Determine the [x, y] coordinate at the center of the cell enclosing the given text.  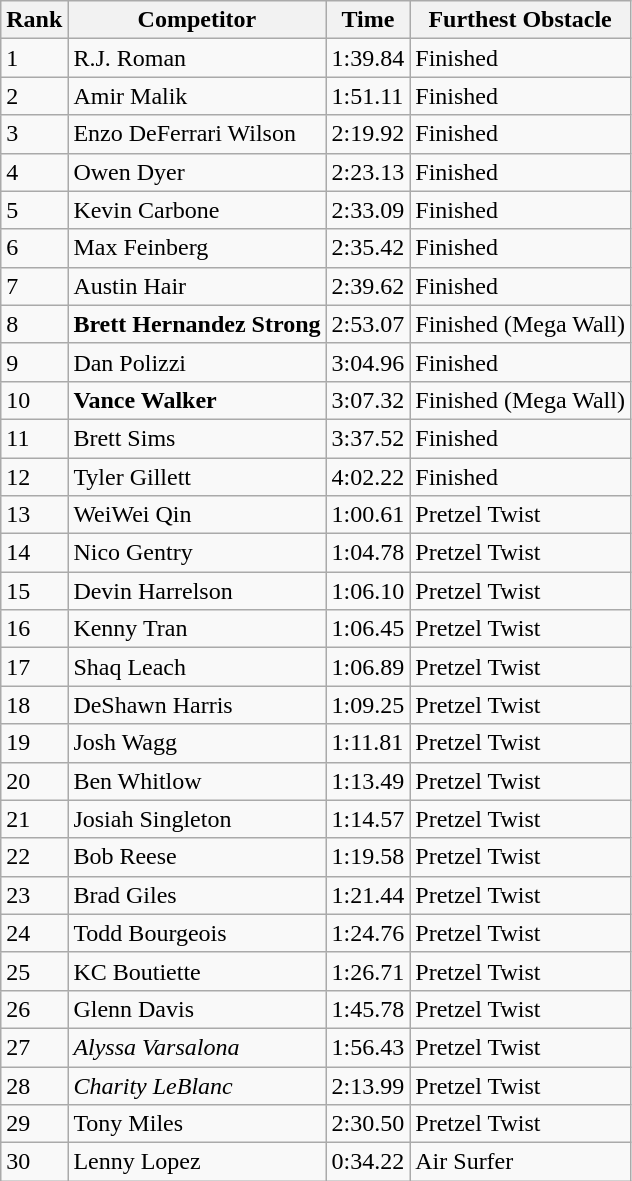
26 [34, 1009]
Enzo DeFerrari Wilson [197, 134]
29 [34, 1124]
1:06.45 [368, 629]
Todd Bourgeois [197, 933]
1:39.84 [368, 58]
Amir Malik [197, 96]
18 [34, 705]
13 [34, 515]
3:07.32 [368, 400]
22 [34, 857]
2:35.42 [368, 248]
6 [34, 248]
23 [34, 895]
25 [34, 971]
Nico Gentry [197, 553]
Time [368, 20]
2:23.13 [368, 172]
24 [34, 933]
7 [34, 286]
1:56.43 [368, 1047]
0:34.22 [368, 1162]
21 [34, 819]
1:06.10 [368, 591]
28 [34, 1085]
Brad Giles [197, 895]
2:30.50 [368, 1124]
14 [34, 553]
1:00.61 [368, 515]
1:06.89 [368, 667]
30 [34, 1162]
19 [34, 743]
Max Feinberg [197, 248]
Ben Whitlow [197, 781]
Brett Sims [197, 438]
1:09.25 [368, 705]
Charity LeBlanc [197, 1085]
Tony Miles [197, 1124]
R.J. Roman [197, 58]
Shaq Leach [197, 667]
Glenn Davis [197, 1009]
Kenny Tran [197, 629]
1:19.58 [368, 857]
16 [34, 629]
2:53.07 [368, 324]
2:19.92 [368, 134]
8 [34, 324]
Devin Harrelson [197, 591]
1:14.57 [368, 819]
Competitor [197, 20]
3:04.96 [368, 362]
Lenny Lopez [197, 1162]
Josh Wagg [197, 743]
3:37.52 [368, 438]
Air Surfer [520, 1162]
Kevin Carbone [197, 210]
Dan Polizzi [197, 362]
1:11.81 [368, 743]
Bob Reese [197, 857]
Alyssa Varsalona [197, 1047]
KC Boutiette [197, 971]
20 [34, 781]
1:21.44 [368, 895]
2:33.09 [368, 210]
2:39.62 [368, 286]
4 [34, 172]
3 [34, 134]
DeShawn Harris [197, 705]
Vance Walker [197, 400]
WeiWei Qin [197, 515]
2:13.99 [368, 1085]
10 [34, 400]
15 [34, 591]
12 [34, 477]
Owen Dyer [197, 172]
1:45.78 [368, 1009]
1:51.11 [368, 96]
2 [34, 96]
1:13.49 [368, 781]
Josiah Singleton [197, 819]
1:24.76 [368, 933]
Brett Hernandez Strong [197, 324]
Tyler Gillett [197, 477]
17 [34, 667]
Austin Hair [197, 286]
4:02.22 [368, 477]
9 [34, 362]
1 [34, 58]
1:04.78 [368, 553]
27 [34, 1047]
Rank [34, 20]
Furthest Obstacle [520, 20]
1:26.71 [368, 971]
5 [34, 210]
11 [34, 438]
